Identify which cell holds the provided text, then report its (x, y) central coordinate. 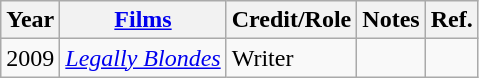
Ref. (452, 20)
Notes (391, 20)
Writer (292, 58)
Films (143, 20)
Legally Blondes (143, 58)
Credit/Role (292, 20)
Year (30, 20)
2009 (30, 58)
